Search for the cell housing the specified text and yield its (x, y) center coordinate. 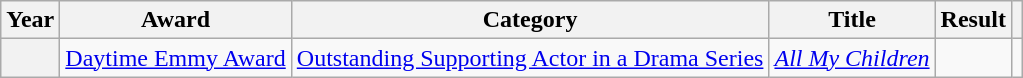
Daytime Emmy Award (176, 58)
Outstanding Supporting Actor in a Drama Series (530, 58)
All My Children (852, 58)
Result (973, 20)
Year (30, 20)
Award (176, 20)
Category (530, 20)
Title (852, 20)
